Scan for the cell matching the given text and deliver its (x, y) coordinate at center. 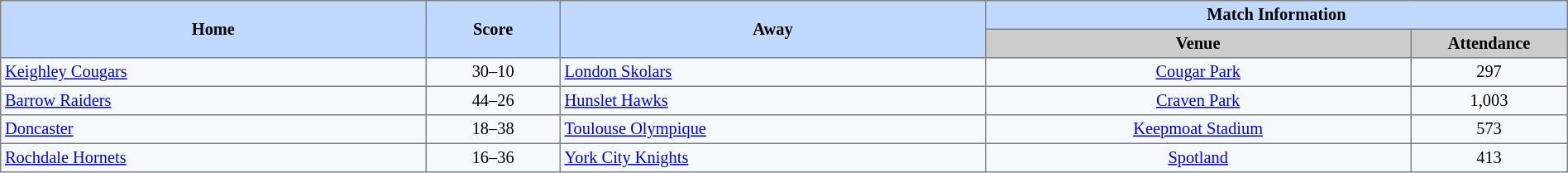
16–36 (493, 157)
Rochdale Hornets (213, 157)
Cougar Park (1198, 72)
Away (772, 30)
Doncaster (213, 129)
Venue (1198, 43)
1,003 (1489, 100)
Keighley Cougars (213, 72)
Hunslet Hawks (772, 100)
Spotland (1198, 157)
Score (493, 30)
297 (1489, 72)
Toulouse Olympique (772, 129)
Match Information (1277, 15)
Keepmoat Stadium (1198, 129)
London Skolars (772, 72)
York City Knights (772, 157)
18–38 (493, 129)
Barrow Raiders (213, 100)
30–10 (493, 72)
Craven Park (1198, 100)
Attendance (1489, 43)
413 (1489, 157)
573 (1489, 129)
44–26 (493, 100)
Home (213, 30)
